Extract the [X, Y] coordinate from the center of the cell holding the provided text.  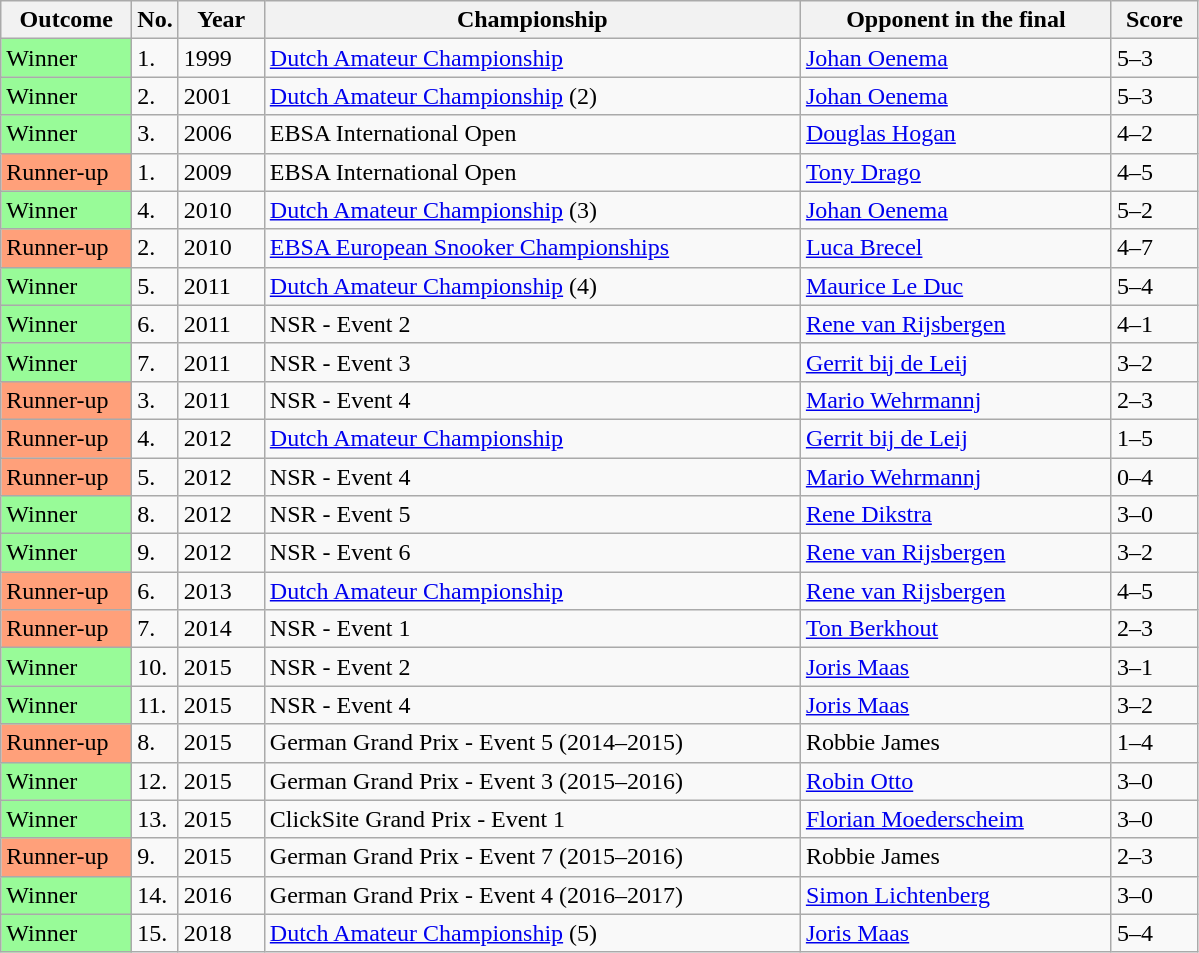
2009 [221, 172]
Maurice Le Duc [956, 286]
4–7 [1154, 248]
2001 [221, 96]
Championship [532, 20]
1–5 [1154, 438]
Score [1154, 20]
11. [155, 705]
Florian Moederscheim [956, 819]
Dutch Amateur Championship (2) [532, 96]
Simon Lichtenberg [956, 895]
2006 [221, 134]
NSR - Event 1 [532, 629]
Ton Berkhout [956, 629]
No. [155, 20]
Year [221, 20]
Opponent in the final [956, 20]
2014 [221, 629]
4–2 [1154, 134]
ClickSite Grand Prix - Event 1 [532, 819]
3–1 [1154, 667]
1–4 [1154, 743]
13. [155, 819]
Tony Drago [956, 172]
4–1 [1154, 324]
Dutch Amateur Championship (4) [532, 286]
Luca Brecel [956, 248]
German Grand Prix - Event 4 (2016–2017) [532, 895]
EBSA European Snooker Championships [532, 248]
2016 [221, 895]
2013 [221, 591]
German Grand Prix - Event 5 (2014–2015) [532, 743]
Robin Otto [956, 781]
10. [155, 667]
15. [155, 933]
NSR - Event 5 [532, 515]
NSR - Event 3 [532, 362]
Dutch Amateur Championship (5) [532, 933]
German Grand Prix - Event 3 (2015–2016) [532, 781]
Dutch Amateur Championship (3) [532, 210]
Rene Dikstra [956, 515]
NSR - Event 6 [532, 553]
Outcome [66, 20]
German Grand Prix - Event 7 (2015–2016) [532, 857]
5–2 [1154, 210]
14. [155, 895]
0–4 [1154, 477]
Douglas Hogan [956, 134]
2018 [221, 933]
12. [155, 781]
1999 [221, 58]
